For the text-containing cell, return its midpoint in [X, Y] coordinate format. 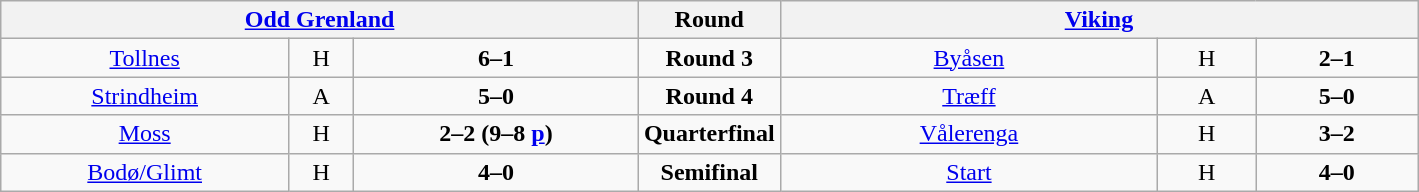
Vålerenga [969, 134]
Moss [145, 134]
Quarterfinal [709, 134]
Tollnes [145, 58]
6–1 [496, 58]
Viking [1099, 20]
Start [969, 172]
2–1 [1337, 58]
Træff [969, 96]
Round [709, 20]
Round 4 [709, 96]
Odd Grenland [320, 20]
Byåsen [969, 58]
2–2 (9–8 p) [496, 134]
3–2 [1337, 134]
Semifinal [709, 172]
Bodø/Glimt [145, 172]
Round 3 [709, 58]
Strindheim [145, 96]
